Pinpoint the cell where the given text exists, returning its (X, Y) midpoint coordinate. 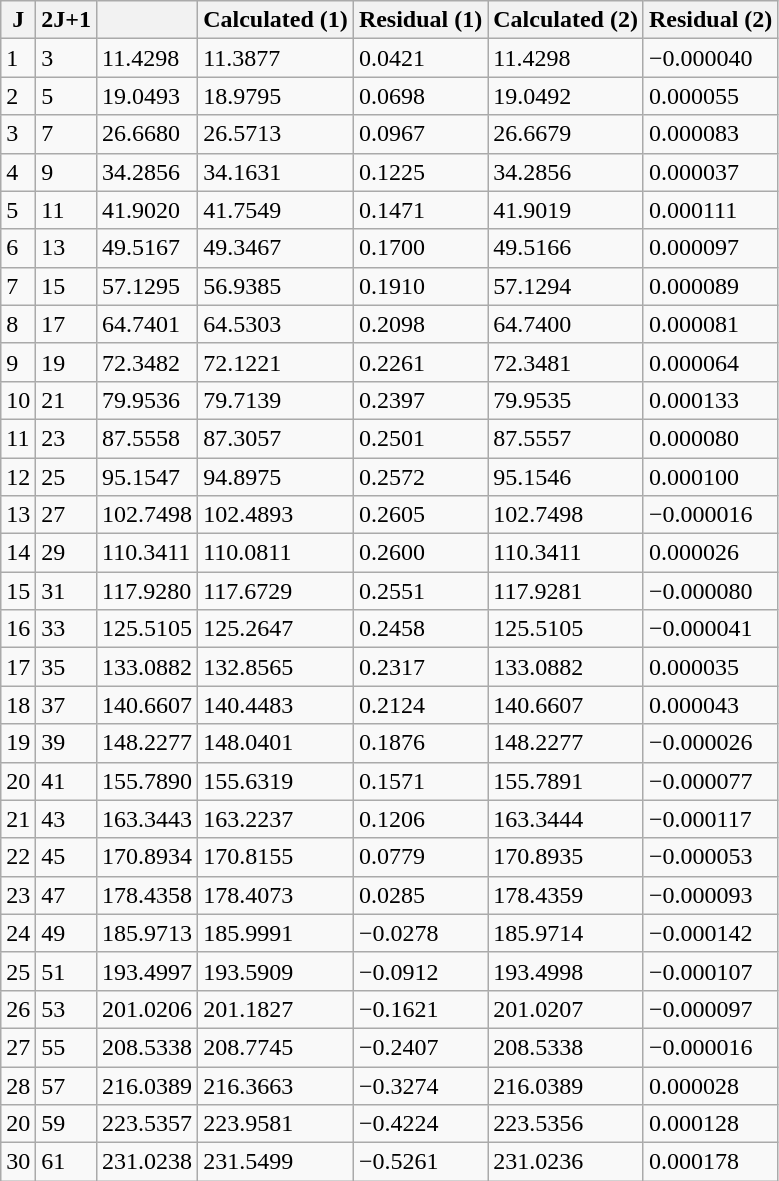
95.1546 (566, 477)
59 (66, 1124)
64.7400 (566, 324)
57.1295 (148, 286)
117.6729 (276, 591)
J (18, 20)
155.6319 (276, 781)
−0.000142 (710, 933)
79.9535 (566, 400)
193.4997 (148, 971)
231.0238 (148, 1162)
170.8934 (148, 857)
0.000080 (710, 438)
−0.000093 (710, 895)
178.4073 (276, 895)
4 (18, 172)
−0.000041 (710, 629)
72.3481 (566, 362)
193.5909 (276, 971)
0.000037 (710, 172)
163.3443 (148, 819)
31 (66, 591)
0.000043 (710, 705)
0.000055 (710, 96)
79.9536 (148, 400)
125.2647 (276, 629)
0.2501 (420, 438)
178.4358 (148, 895)
49.3467 (276, 248)
28 (18, 1085)
2J+1 (66, 20)
0.1910 (420, 286)
0.2397 (420, 400)
Calculated (1) (276, 20)
57.1294 (566, 286)
163.3444 (566, 819)
0.0285 (420, 895)
39 (66, 743)
45 (66, 857)
0.1571 (420, 781)
49 (66, 933)
163.2237 (276, 819)
201.0206 (148, 1009)
26.6679 (566, 134)
148.0401 (276, 743)
0.2551 (420, 591)
0.0779 (420, 857)
−0.1621 (420, 1009)
−0.3274 (420, 1085)
14 (18, 553)
−0.000117 (710, 819)
208.7745 (276, 1047)
216.3663 (276, 1085)
49.5166 (566, 248)
0.000133 (710, 400)
0.1876 (420, 743)
0.000028 (710, 1085)
51 (66, 971)
0.1471 (420, 210)
47 (66, 895)
26.6680 (148, 134)
−0.0912 (420, 971)
0.0421 (420, 58)
140.4483 (276, 705)
26 (18, 1009)
55 (66, 1047)
16 (18, 629)
22 (18, 857)
24 (18, 933)
155.7890 (148, 781)
201.0207 (566, 1009)
0.2600 (420, 553)
6 (18, 248)
57 (66, 1085)
−0.0278 (420, 933)
18.9795 (276, 96)
231.0236 (566, 1162)
64.7401 (148, 324)
26.5713 (276, 134)
Residual (1) (420, 20)
1 (18, 58)
87.5558 (148, 438)
0.1225 (420, 172)
0.2124 (420, 705)
33 (66, 629)
−0.4224 (420, 1124)
0.000083 (710, 134)
0.000128 (710, 1124)
223.9581 (276, 1124)
0.2605 (420, 515)
Residual (2) (710, 20)
132.8565 (276, 667)
−0.5261 (420, 1162)
0.000064 (710, 362)
30 (18, 1162)
−0.000107 (710, 971)
79.7139 (276, 400)
10 (18, 400)
0.2098 (420, 324)
95.1547 (148, 477)
61 (66, 1162)
41.9019 (566, 210)
64.5303 (276, 324)
43 (66, 819)
117.9280 (148, 591)
72.3482 (148, 362)
29 (66, 553)
170.8935 (566, 857)
223.5356 (566, 1124)
2 (18, 96)
8 (18, 324)
110.0811 (276, 553)
56.9385 (276, 286)
−0.000053 (710, 857)
201.1827 (276, 1009)
0.000035 (710, 667)
94.8975 (276, 477)
−0.000077 (710, 781)
−0.000097 (710, 1009)
0.000100 (710, 477)
0.000111 (710, 210)
−0.2407 (420, 1047)
−0.000026 (710, 743)
87.3057 (276, 438)
102.4893 (276, 515)
185.9991 (276, 933)
41 (66, 781)
−0.000080 (710, 591)
49.5167 (148, 248)
41.9020 (148, 210)
Calculated (2) (566, 20)
0.000089 (710, 286)
185.9713 (148, 933)
0.0698 (420, 96)
0.2572 (420, 477)
41.7549 (276, 210)
223.5357 (148, 1124)
231.5499 (276, 1162)
170.8155 (276, 857)
178.4359 (566, 895)
72.1221 (276, 362)
0.000026 (710, 553)
35 (66, 667)
11.3877 (276, 58)
34.1631 (276, 172)
0.000178 (710, 1162)
0.2458 (420, 629)
0.1206 (420, 819)
0.1700 (420, 248)
185.9714 (566, 933)
12 (18, 477)
37 (66, 705)
155.7891 (566, 781)
−0.000040 (710, 58)
87.5557 (566, 438)
18 (18, 705)
0.0967 (420, 134)
0.000097 (710, 248)
53 (66, 1009)
19.0492 (566, 96)
117.9281 (566, 591)
193.4998 (566, 971)
19.0493 (148, 96)
0.2317 (420, 667)
0.2261 (420, 362)
0.000081 (710, 324)
